Find where the given text appears and provide that cell's center as (x, y) coordinate. 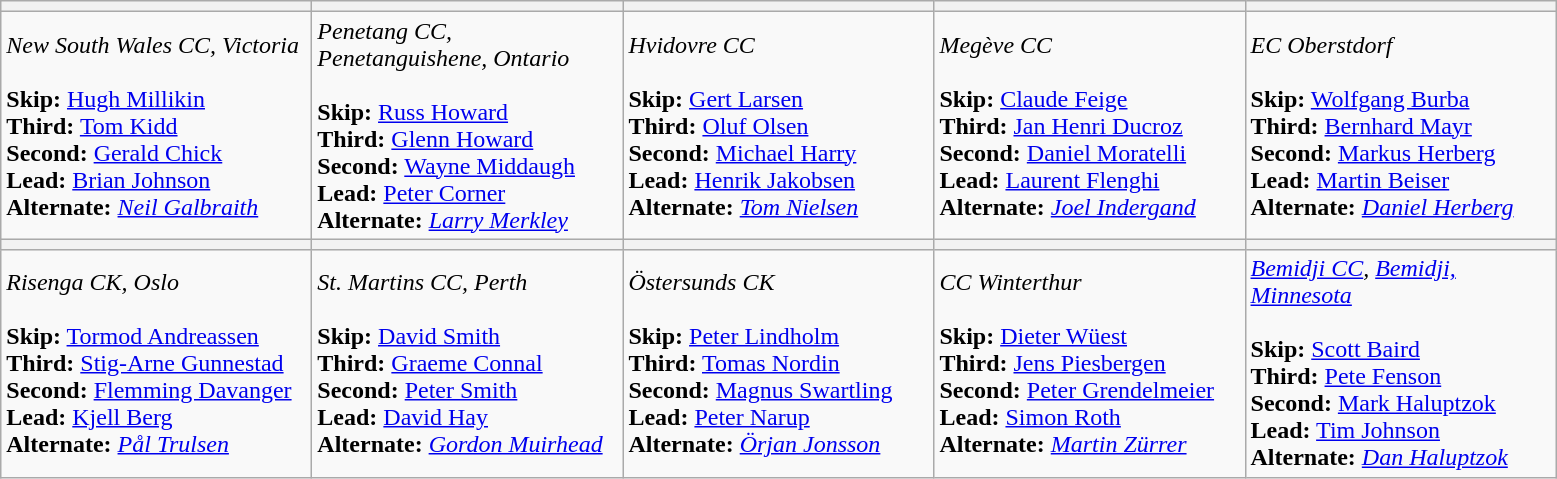
Östersunds CKSkip: Peter Lindholm Third: Tomas Nordin Second: Magnus Swartling Lead: Peter Narup Alternate: Örjan Jonsson (778, 364)
CC Winterthur Skip: Dieter Wüest Third: Jens Piesbergen Second: Peter Grendelmeier Lead: Simon Roth Alternate: Martin Zürrer (1090, 364)
Megève CC Skip: Claude Feige Third: Jan Henri Ducroz Second: Daniel Moratelli Lead: Laurent Flenghi Alternate: Joel Indergand (1090, 126)
EC OberstdorfSkip: Wolfgang Burba Third: Bernhard Mayr Second: Markus Herberg Lead: Martin Beiser Alternate: Daniel Herberg (1400, 126)
New South Wales CC, VictoriaSkip: Hugh Millikin Third: Tom Kidd Second: Gerald Chick Lead: Brian Johnson Alternate: Neil Galbraith (156, 126)
Penetang CC, Penetanguishene, Ontario Skip: Russ Howard Third: Glenn Howard Second: Wayne Middaugh Lead: Peter Corner Alternate: Larry Merkley (468, 126)
Risenga CK, Oslo Skip: Tormod Andreassen Third: Stig-Arne Gunnestad Second: Flemming Davanger Lead: Kjell Berg Alternate: Pål Trulsen (156, 364)
St. Martins CC, Perth Skip: David Smith Third: Graeme Connal Second: Peter Smith Lead: David Hay Alternate: Gordon Muirhead (468, 364)
Hvidovre CCSkip: Gert Larsen Third: Oluf Olsen Second: Michael Harry Lead: Henrik Jakobsen Alternate: Tom Nielsen (778, 126)
Bemidji CC, Bemidji, MinnesotaSkip: Scott Baird Third: Pete Fenson Second: Mark Haluptzok Lead: Tim Johnson Alternate: Dan Haluptzok (1400, 364)
